Search for the cell housing the specified text and yield its [x, y] center coordinate. 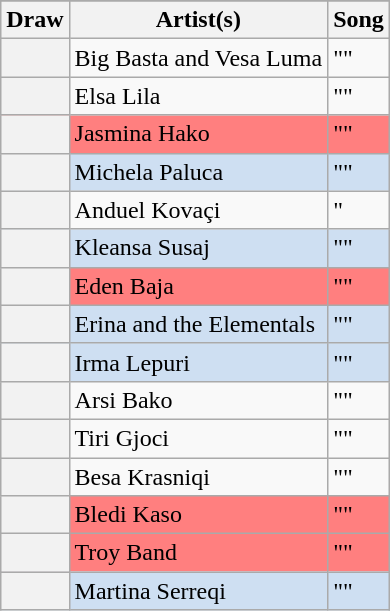
Draw [35, 20]
Jasmina Hako [198, 134]
Eden Baja [198, 286]
Anduel Kovaçi [198, 210]
Arsi Bako [198, 400]
Kleansa Susaj [198, 248]
Tiri Gjoci [198, 438]
Song [359, 20]
Big Basta and Vesa Luma [198, 58]
Erina and the Elementals [198, 324]
Irma Lepuri [198, 362]
Besa Krasniqi [198, 477]
Troy Band [198, 553]
Elsa Lila [198, 96]
Michela Paluca [198, 172]
Bledi Kaso [198, 515]
Artist(s) [198, 20]
" [359, 210]
Martina Serreqi [198, 591]
